Capture the cell that displays the provided text and extract its [X, Y] central coordinate. 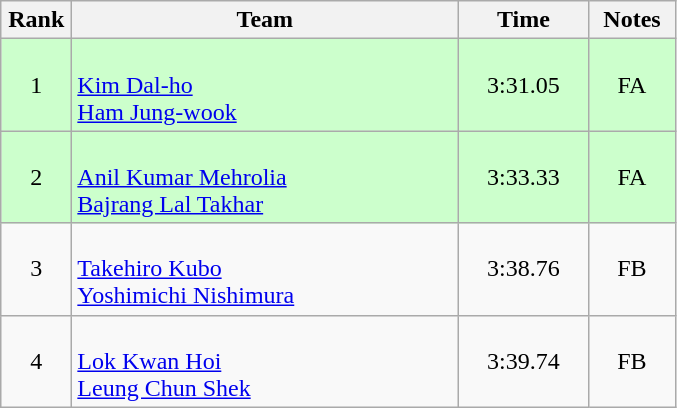
1 [36, 85]
Team [265, 20]
3 [36, 269]
Kim Dal-hoHam Jung-wook [265, 85]
Notes [632, 20]
4 [36, 361]
Takehiro KuboYoshimichi Nishimura [265, 269]
Anil Kumar MehroliaBajrang Lal Takhar [265, 177]
3:31.05 [524, 85]
Rank [36, 20]
Time [524, 20]
3:38.76 [524, 269]
2 [36, 177]
3:39.74 [524, 361]
Lok Kwan HoiLeung Chun Shek [265, 361]
3:33.33 [524, 177]
